Output the (x, y) coordinate of the center of the cell containing the given text.  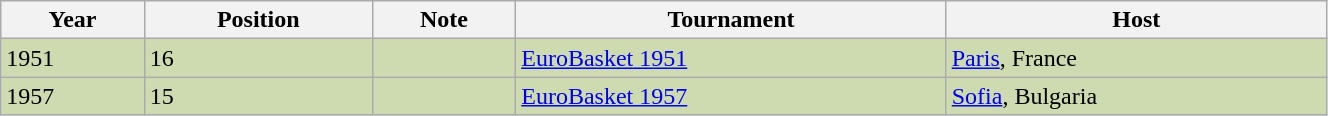
16 (258, 58)
Note (444, 20)
15 (258, 96)
Year (73, 20)
Paris, France (1136, 58)
1957 (73, 96)
Tournament (731, 20)
Sofia, Bulgaria (1136, 96)
EuroBasket 1957 (731, 96)
1951 (73, 58)
EuroBasket 1951 (731, 58)
Position (258, 20)
Host (1136, 20)
